Output the (X, Y) coordinate of the center of the cell containing the given text.  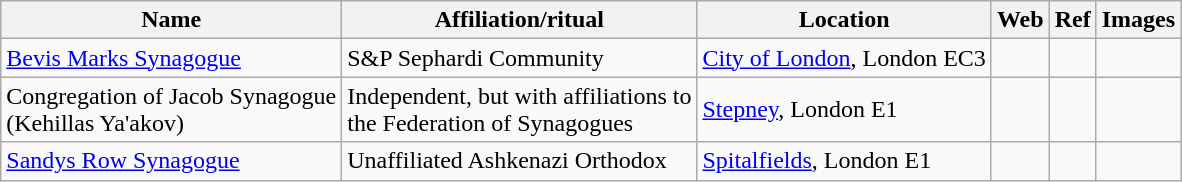
Spitalfields, London E1 (844, 161)
City of London, London EC3 (844, 58)
Affiliation/ritual (520, 20)
Bevis Marks Synagogue (172, 58)
Unaffiliated Ashkenazi Orthodox (520, 161)
Independent, but with affiliations to the Federation of Synagogues (520, 110)
Location (844, 20)
Web (1020, 20)
Congregation of Jacob Synagogue(Kehillas Ya'akov) (172, 110)
Ref (1072, 20)
Images (1138, 20)
S&P Sephardi Community (520, 58)
Stepney, London E1 (844, 110)
Name (172, 20)
Sandys Row Synagogue (172, 161)
